Identify which cell holds the provided text, then report its [X, Y] central coordinate. 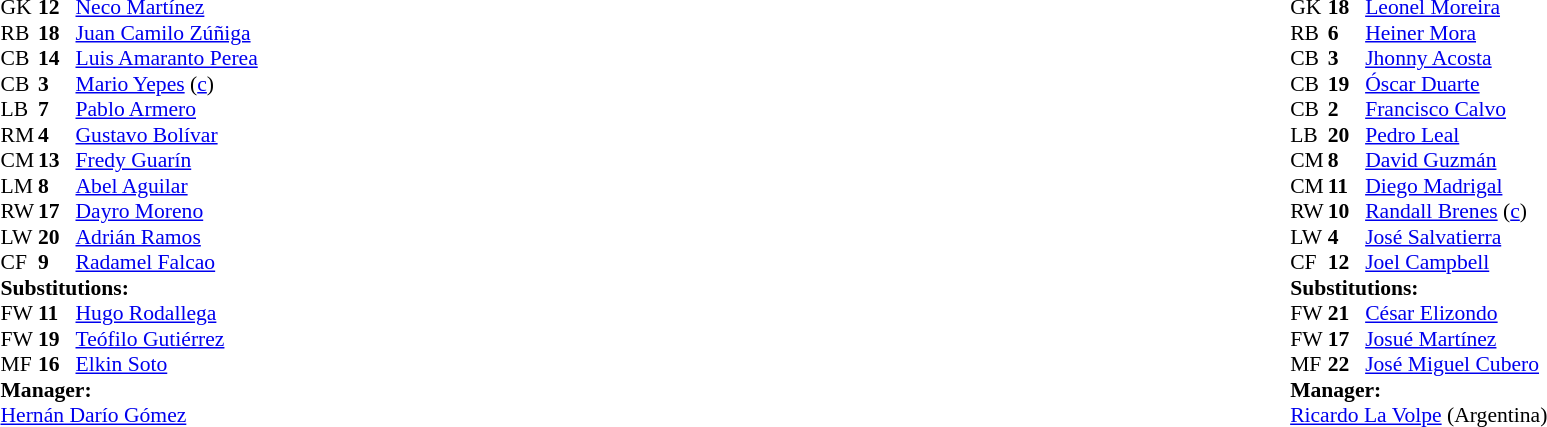
Josué Martínez [1456, 339]
10 [1347, 211]
Randall Brenes (c) [1456, 211]
Hugo Rodallega [167, 313]
Jhonny Acosta [1456, 59]
Joel Campbell [1456, 263]
Adrián Ramos [167, 237]
Elkin Soto [167, 365]
José Miguel Cubero [1456, 365]
Mario Yepes (c) [167, 84]
Pablo Armero [167, 109]
Teófilo Gutiérrez [167, 339]
7 [57, 109]
Radamel Falcao [167, 263]
David Guzmán [1456, 161]
César Elizondo [1456, 313]
Diego Madrigal [1456, 186]
9 [57, 263]
Heiner Mora [1456, 33]
Dayro Moreno [167, 211]
13 [57, 161]
14 [57, 59]
6 [1347, 33]
RM [19, 135]
22 [1347, 365]
12 [1347, 263]
Abel Aguilar [167, 186]
18 [57, 33]
16 [57, 365]
Juan Camilo Zúñiga [167, 33]
Luis Amaranto Perea [167, 59]
Francisco Calvo [1456, 109]
José Salvatierra [1456, 237]
Fredy Guarín [167, 161]
Óscar Duarte [1456, 84]
LM [19, 186]
21 [1347, 313]
2 [1347, 109]
Gustavo Bolívar [167, 135]
Pedro Leal [1456, 135]
